For the text-containing cell, return its midpoint in [X, Y] coordinate format. 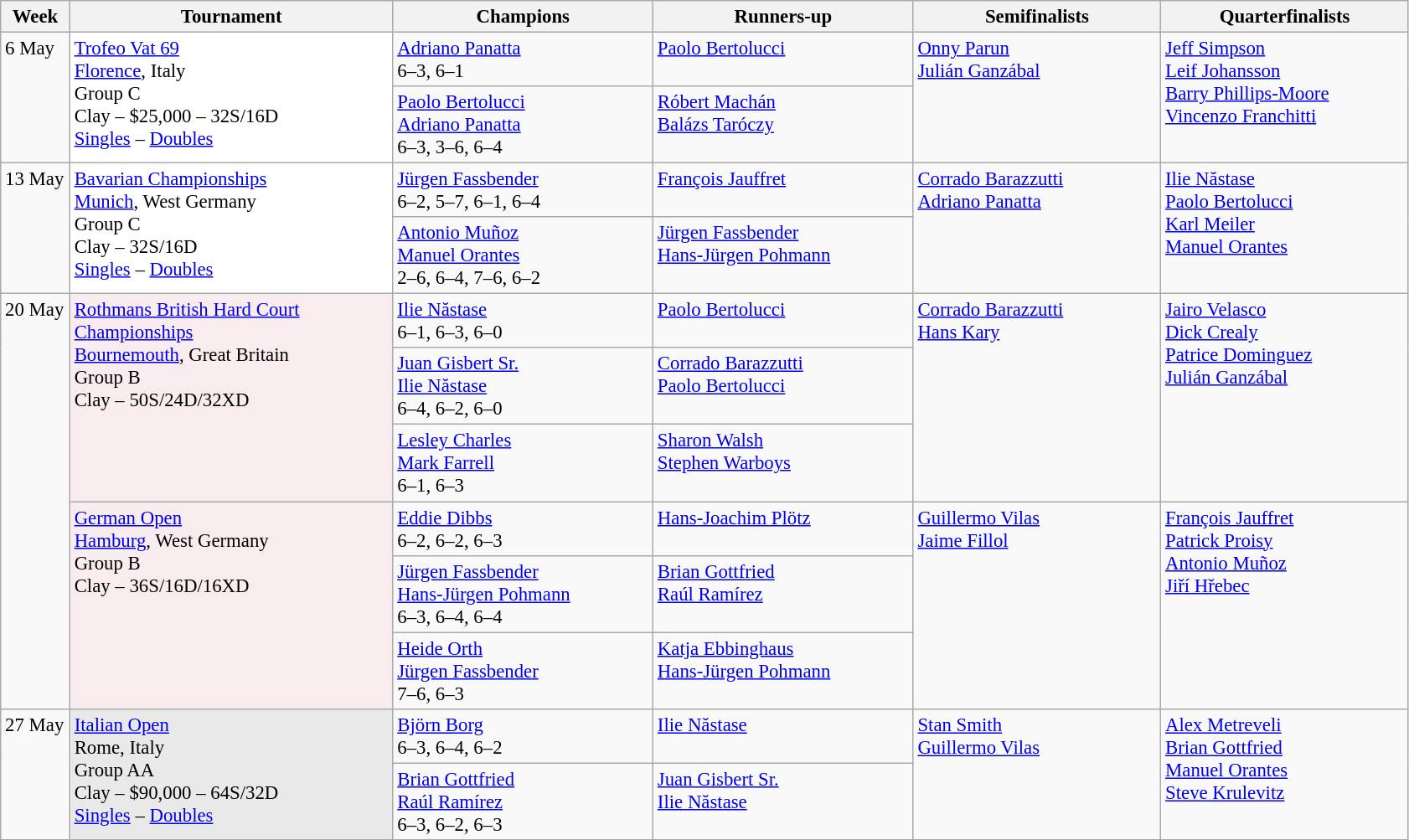
Corrado Barazzutti Hans Kary [1037, 398]
François Jauffret [784, 191]
François Jauffret Patrick Proisy Antonio Muñoz Jiří Hřebec [1285, 606]
Tournament [231, 17]
Stan Smith Guillermo Vilas [1037, 774]
Rothmans British Hard Court Championships Bournemouth, Great Britain Group B Clay – 50S/24D/32XD [231, 398]
German Open Hamburg, West Germany Group B Clay – 36S/16D/16XD [231, 606]
13 May [35, 229]
Hans-Joachim Plötz [784, 529]
Ilie Năstase Paolo Bertolucci Karl Meiler Manuel Orantes [1285, 229]
Jürgen Fassbender Hans-Jürgen Pohmann 6–3, 6–4, 6–4 [523, 594]
Paolo Bertolucci Adriano Panatta 6–3, 3–6, 6–4 [523, 125]
Lesley Charles Mark Farrell 6–1, 6–3 [523, 463]
20 May [35, 502]
Brian Gottfried Raúl Ramírez 6–3, 6–2, 6–3 [523, 801]
Guillermo Vilas Jaime Fillol [1037, 606]
Semifinalists [1037, 17]
Jürgen Fassbender 6–2, 5–7, 6–1, 6–4 [523, 191]
Adriano Panatta 6–3, 6–1 [523, 60]
Sharon Walsh Stephen Warboys [784, 463]
Björn Borg 6–3, 6–4, 6–2 [523, 735]
Brian Gottfried Raúl Ramírez [784, 594]
Week [35, 17]
Italian Open Rome, Italy Group AA Clay – $90,000 – 64S/32D Singles – Doubles [231, 774]
Juan Gisbert Sr. Ilie Năstase [784, 801]
Bavarian Championships Munich, West Germany Group C Clay – 32S/16D Singles – Doubles [231, 229]
Róbert Machán Balázs Taróczy [784, 125]
Jeff Simpson Leif Johansson Barry Phillips-Moore Vincenzo Franchitti [1285, 98]
Ilie Năstase 6–1, 6–3, 6–0 [523, 322]
Corrado Barazzutti Adriano Panatta [1037, 229]
Juan Gisbert Sr. Ilie Năstase 6–4, 6–2, 6–0 [523, 387]
Onny Parun Julián Ganzábal [1037, 98]
Jairo Velasco Dick Crealy Patrice Dominguez Julián Ganzábal [1285, 398]
27 May [35, 774]
Katja Ebbinghaus Hans-Jürgen Pohmann [784, 671]
Ilie Năstase [784, 735]
Eddie Dibbs 6–2, 6–2, 6–3 [523, 529]
Trofeo Vat 69 Florence, Italy Group C Clay – $25,000 – 32S/16D Singles – Doubles [231, 98]
6 May [35, 98]
Corrado Barazzutti Paolo Bertolucci [784, 387]
Champions [523, 17]
Jürgen Fassbender Hans-Jürgen Pohmann [784, 255]
Quarterfinalists [1285, 17]
Antonio Muñoz Manuel Orantes 2–6, 6–4, 7–6, 6–2 [523, 255]
Runners-up [784, 17]
Alex Metreveli Brian Gottfried Manuel Orantes Steve Krulevitz [1285, 774]
Heide Orth Jürgen Fassbender 7–6, 6–3 [523, 671]
